From the cell containing the given text, extract its center point as (X, Y) coordinate. 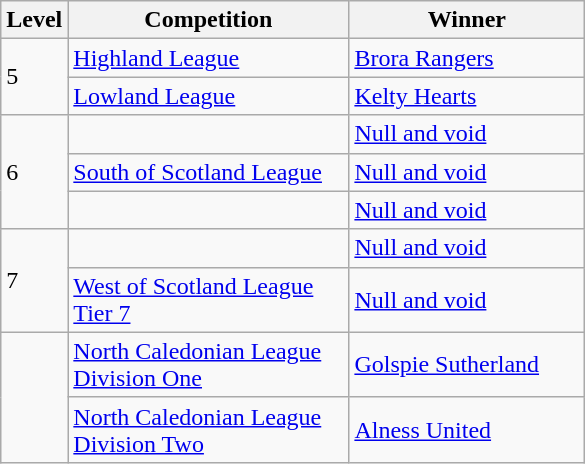
Winner (467, 20)
Brora Rangers (467, 58)
5 (34, 77)
West of Scotland League Tier 7 (208, 300)
Kelty Hearts (467, 96)
South of Scotland League (208, 172)
North Caledonian League Division One (208, 364)
Lowland League (208, 96)
6 (34, 172)
7 (34, 280)
North Caledonian League Division Two (208, 430)
Alness United (467, 430)
Level (34, 20)
Highland League (208, 58)
Golspie Sutherland (467, 364)
Competition (208, 20)
